Output the [x, y] coordinate of the center of the cell containing the given text.  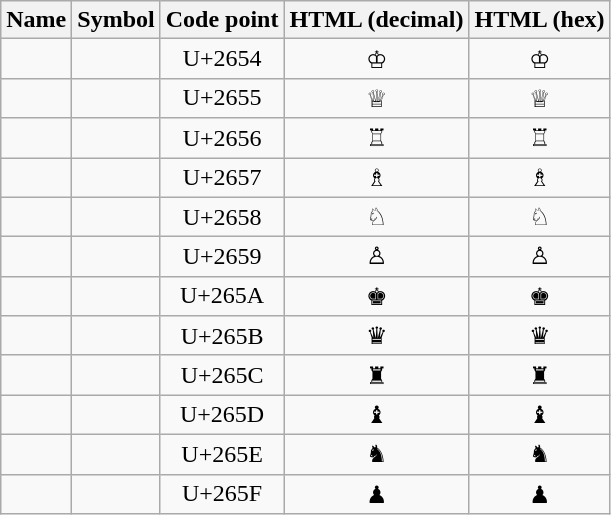
Code point [222, 20]
U+2656 [222, 138]
U+2655 [222, 98]
Name [36, 20]
HTML (decimal) [376, 20]
U+265C [222, 375]
U+265F [222, 494]
HTML (hex) [540, 20]
U+265D [222, 415]
U+2659 [222, 257]
U+265E [222, 454]
U+2658 [222, 217]
Symbol [116, 20]
U+2657 [222, 178]
U+265A [222, 296]
U+2654 [222, 59]
U+265B [222, 336]
